Pinpoint the cell where the given text exists, returning its (x, y) midpoint coordinate. 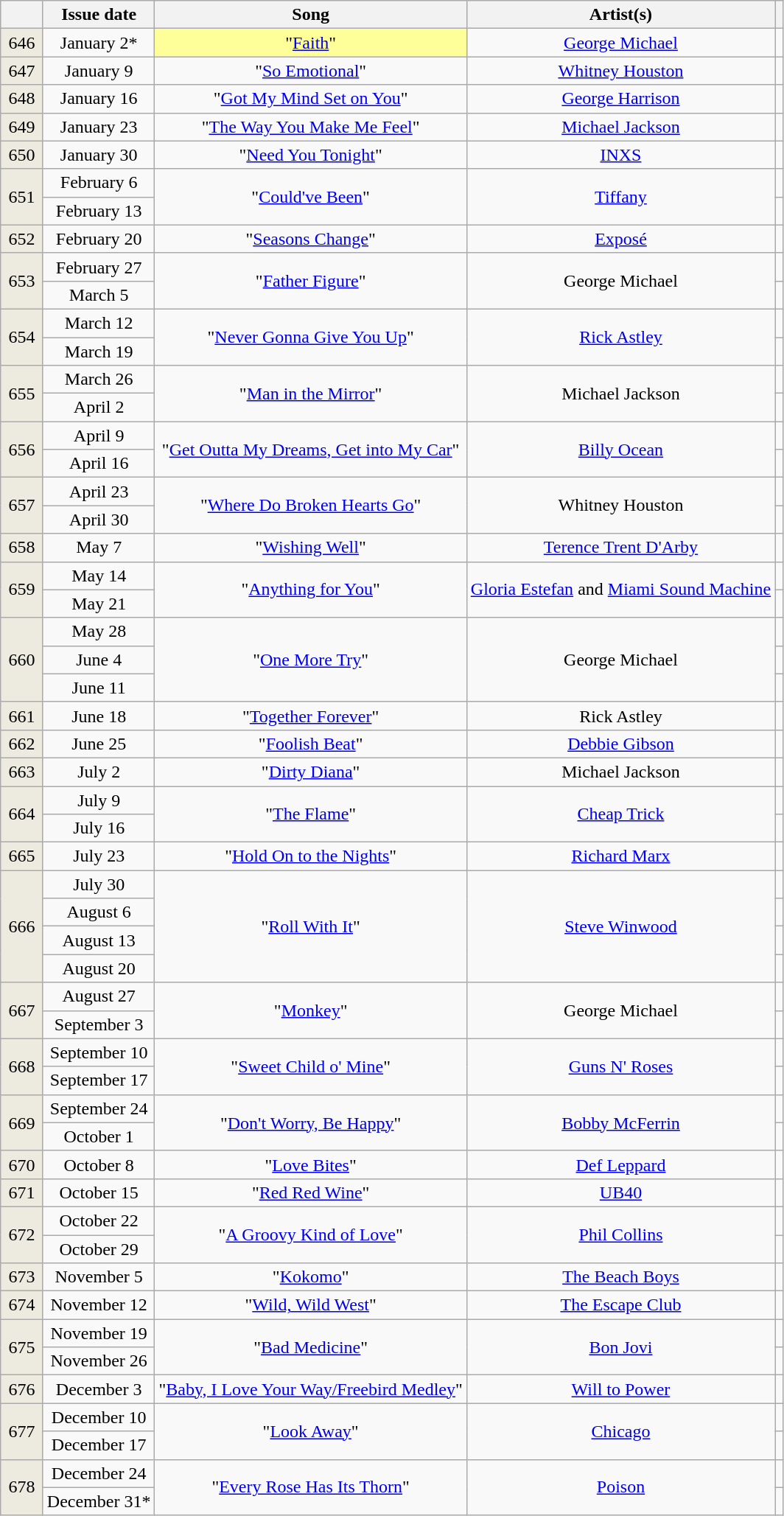
"Seasons Change" (311, 239)
Bobby McFerrin (620, 1122)
664 (22, 814)
"Never Gonna Give You Up" (311, 337)
April 9 (99, 436)
April 2 (99, 408)
Billy Ocean (620, 450)
"Sweet Child o' Mine" (311, 1066)
George Harrison (620, 99)
June 4 (99, 660)
May 14 (99, 576)
663 (22, 772)
657 (22, 506)
652 (22, 239)
February 13 (99, 211)
December 24 (99, 1473)
September 24 (99, 1108)
"Kokomo" (311, 1277)
647 (22, 71)
January 2* (99, 43)
673 (22, 1277)
669 (22, 1122)
The Beach Boys (620, 1277)
January 16 (99, 99)
Guns N' Roses (620, 1066)
667 (22, 1010)
Phil Collins (620, 1234)
"Get Outta My Dreams, Get into My Car" (311, 450)
October 29 (99, 1249)
July 2 (99, 772)
May 21 (99, 604)
661 (22, 716)
"Bad Medicine" (311, 1347)
February 20 (99, 239)
"Man in the Mirror" (311, 394)
"Hold On to the Nights" (311, 856)
Bon Jovi (620, 1347)
"Look Away" (311, 1431)
648 (22, 99)
"Love Bites" (311, 1164)
"Together Forever" (311, 716)
December 3 (99, 1389)
September 10 (99, 1052)
September 3 (99, 1024)
The Escape Club (620, 1305)
"The Flame" (311, 814)
"Got My Mind Set on You" (311, 99)
INXS (620, 155)
Issue date (99, 15)
"Faith" (311, 43)
Debbie Gibson (620, 744)
December 31* (99, 1501)
666 (22, 926)
March 5 (99, 295)
June 25 (99, 744)
July 9 (99, 800)
November 26 (99, 1361)
671 (22, 1192)
665 (22, 856)
"Need You Tonight" (311, 155)
March 26 (99, 380)
676 (22, 1389)
November 12 (99, 1305)
January 23 (99, 127)
Cheap Trick (620, 814)
June 18 (99, 716)
660 (22, 660)
Artist(s) (620, 15)
"A Groovy Kind of Love" (311, 1234)
Richard Marx (620, 856)
"Wishing Well" (311, 548)
677 (22, 1431)
"Father Figure" (311, 281)
"The Way You Make Me Feel" (311, 127)
"Every Rose Has Its Thorn" (311, 1487)
655 (22, 394)
"So Emotional" (311, 71)
Poison (620, 1487)
674 (22, 1305)
Gloria Estefan and Miami Sound Machine (620, 590)
649 (22, 127)
August 6 (99, 912)
"Where Do Broken Hearts Go" (311, 506)
678 (22, 1487)
"One More Try" (311, 660)
672 (22, 1234)
February 6 (99, 183)
651 (22, 197)
"Foolish Beat" (311, 744)
Terence Trent D'Arby (620, 548)
"Roll With It" (311, 926)
October 8 (99, 1164)
Def Leppard (620, 1164)
Steve Winwood (620, 926)
"Red Red Wine" (311, 1192)
August 20 (99, 968)
675 (22, 1347)
654 (22, 337)
July 30 (99, 884)
March 12 (99, 323)
646 (22, 43)
Chicago (620, 1431)
659 (22, 590)
May 28 (99, 632)
April 16 (99, 464)
658 (22, 548)
"Could've Been" (311, 197)
March 19 (99, 352)
October 15 (99, 1192)
"Anything for You" (311, 590)
January 30 (99, 155)
Will to Power (620, 1389)
670 (22, 1164)
December 17 (99, 1445)
January 9 (99, 71)
Tiffany (620, 197)
668 (22, 1066)
"Don't Worry, Be Happy" (311, 1122)
August 13 (99, 940)
"Baby, I Love Your Way/Freebird Medley" (311, 1389)
Song (311, 15)
October 22 (99, 1220)
November 5 (99, 1277)
May 7 (99, 548)
December 10 (99, 1417)
650 (22, 155)
"Dirty Diana" (311, 772)
656 (22, 450)
653 (22, 281)
July 16 (99, 828)
June 11 (99, 688)
"Monkey" (311, 1010)
November 19 (99, 1333)
October 1 (99, 1136)
August 27 (99, 996)
February 27 (99, 267)
UB40 (620, 1192)
September 17 (99, 1080)
Exposé (620, 239)
April 23 (99, 492)
April 30 (99, 520)
July 23 (99, 856)
662 (22, 744)
"Wild, Wild West" (311, 1305)
